Output the (X, Y) coordinate of the center of the cell containing the given text.  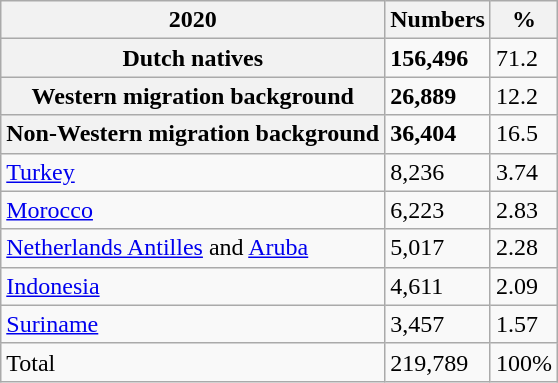
6,223 (438, 210)
26,889 (438, 96)
16.5 (524, 134)
1.57 (524, 324)
Netherlands Antilles and Aruba (193, 248)
71.2 (524, 58)
12.2 (524, 96)
3.74 (524, 172)
Indonesia (193, 286)
Numbers (438, 20)
36,404 (438, 134)
Non-Western migration background (193, 134)
Western migration background (193, 96)
Turkey (193, 172)
Suriname (193, 324)
Dutch natives (193, 58)
2.28 (524, 248)
Morocco (193, 210)
2.09 (524, 286)
8,236 (438, 172)
4,611 (438, 286)
2.83 (524, 210)
3,457 (438, 324)
2020 (193, 20)
% (524, 20)
5,017 (438, 248)
100% (524, 362)
219,789 (438, 362)
Total (193, 362)
156,496 (438, 58)
